Extract the [X, Y] coordinate from the center of the cell holding the provided text.  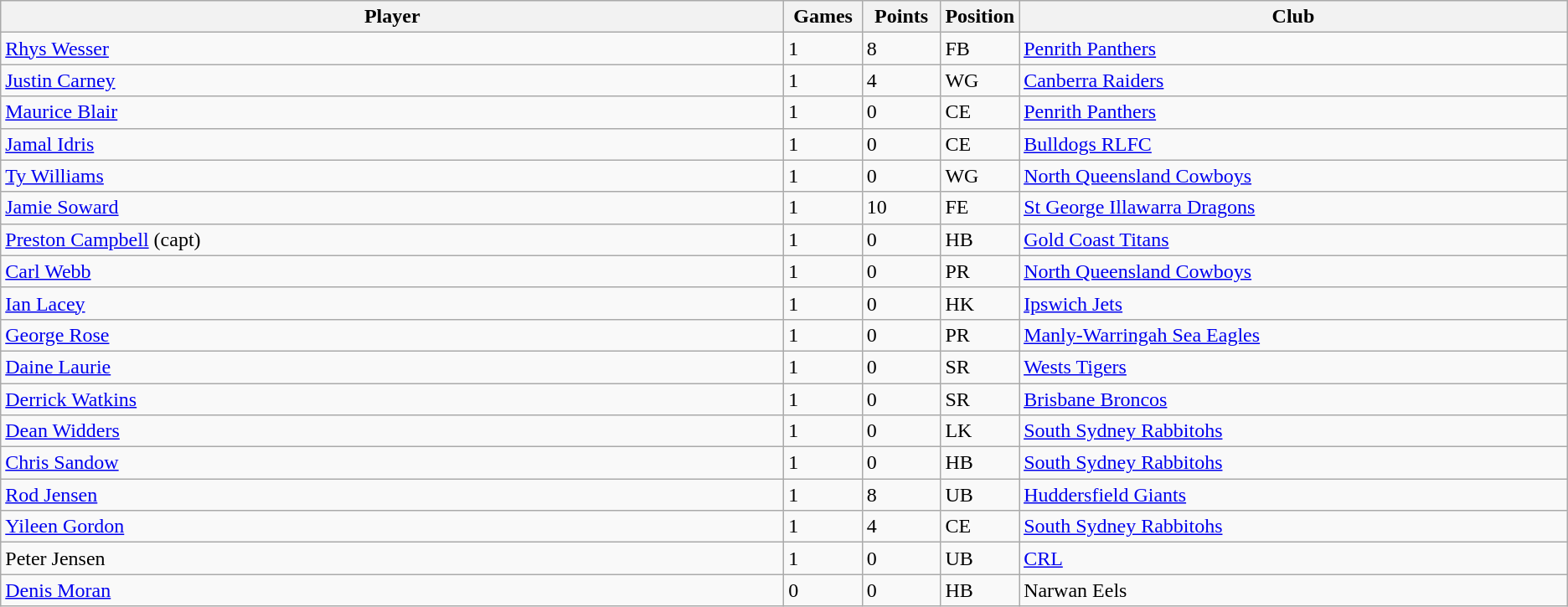
Justin Carney [392, 80]
Jamal Idris [392, 144]
Manly-Warringah Sea Eagles [1293, 335]
Points [901, 17]
Denis Moran [392, 590]
Chris Sandow [392, 463]
St George Illawarra Dragons [1293, 208]
George Rose [392, 335]
Gold Coast Titans [1293, 239]
Ipswich Jets [1293, 303]
Maurice Blair [392, 112]
Narwan Eels [1293, 590]
Player [392, 17]
FE [980, 208]
Position [980, 17]
Dean Widders [392, 431]
Bulldogs RLFC [1293, 144]
Brisbane Broncos [1293, 399]
Jamie Soward [392, 208]
Rod Jensen [392, 495]
Ty Williams [392, 176]
Games [823, 17]
Yileen Gordon [392, 527]
Canberra Raiders [1293, 80]
Preston Campbell (capt) [392, 239]
Derrick Watkins [392, 399]
Carl Webb [392, 271]
CRL [1293, 558]
Rhys Wesser [392, 49]
Peter Jensen [392, 558]
Wests Tigers [1293, 367]
HK [980, 303]
LK [980, 431]
10 [901, 208]
Club [1293, 17]
Huddersfield Giants [1293, 495]
Daine Laurie [392, 367]
FB [980, 49]
Ian Lacey [392, 303]
